Find where the given text appears and provide that cell's center as [x, y] coordinate. 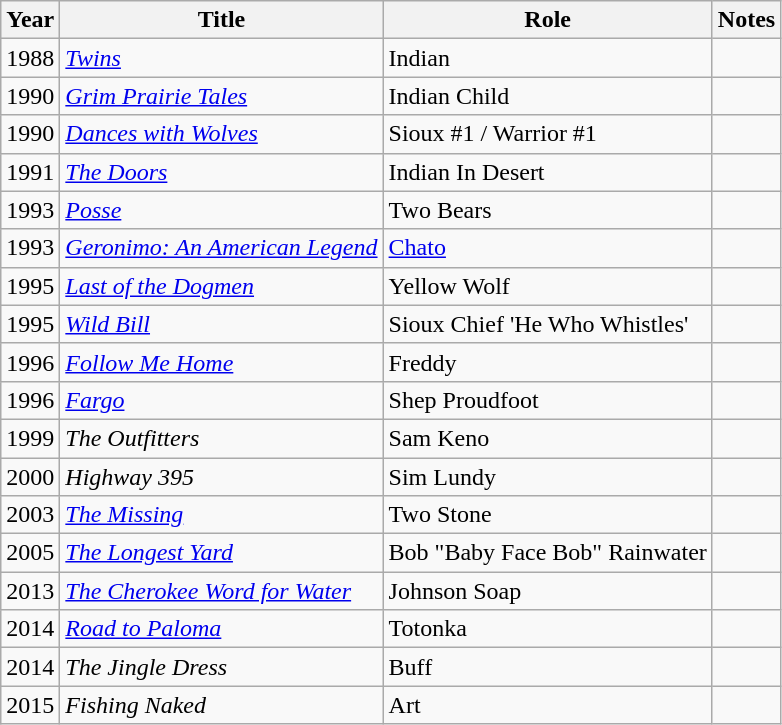
Road to Paloma [222, 629]
The Doors [222, 172]
Buff [548, 667]
Sam Keno [548, 438]
The Cherokee Word for Water [222, 591]
2013 [30, 591]
1999 [30, 438]
2005 [30, 553]
The Jingle Dress [222, 667]
2000 [30, 477]
Fishing Naked [222, 705]
Sioux #1 / Warrior #1 [548, 134]
Shep Proudfoot [548, 400]
Title [222, 20]
Notes [746, 20]
Year [30, 20]
1988 [30, 58]
Two Stone [548, 515]
Grim Prairie Tales [222, 96]
Fargo [222, 400]
2015 [30, 705]
Last of the Dogmen [222, 286]
Wild Bill [222, 324]
Role [548, 20]
Art [548, 705]
The Outfitters [222, 438]
The Longest Yard [222, 553]
Bob "Baby Face Bob" Rainwater [548, 553]
Dances with Wolves [222, 134]
Sioux Chief 'He Who Whistles' [548, 324]
Twins [222, 58]
Two Bears [548, 210]
1991 [30, 172]
Geronimo: An American Legend [222, 248]
Sim Lundy [548, 477]
Follow Me Home [222, 362]
Indian Child [548, 96]
Indian [548, 58]
Indian In Desert [548, 172]
Yellow Wolf [548, 286]
Freddy [548, 362]
Johnson Soap [548, 591]
Chato [548, 248]
Totonka [548, 629]
Highway 395 [222, 477]
The Missing [222, 515]
Posse [222, 210]
2003 [30, 515]
